Pinpoint the cell where the given text exists, returning its (x, y) midpoint coordinate. 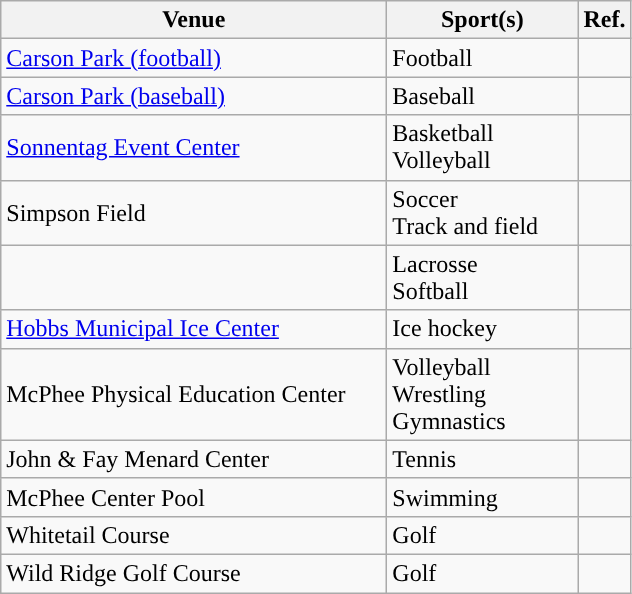
Wild Ridge Golf Course (194, 573)
John & Fay Menard Center (194, 459)
Simpson Field (194, 212)
Sport(s) (482, 20)
Soccer Track and field (482, 212)
Carson Park (baseball) (194, 96)
Ref. (604, 20)
Swimming (482, 497)
Sonnentag Event Center (194, 148)
Baseball (482, 96)
Whitetail Course (194, 535)
Football (482, 58)
McPhee Center Pool (194, 497)
Volleyball Wrestling Gymnastics (482, 394)
Carson Park (football) (194, 58)
Hobbs Municipal Ice Center (194, 329)
Venue (194, 20)
Tennis (482, 459)
Basketball Volleyball (482, 148)
LacrosseSoftball (482, 278)
McPhee Physical Education Center (194, 394)
Ice hockey (482, 329)
